Capture the cell that displays the provided text and extract its [x, y] central coordinate. 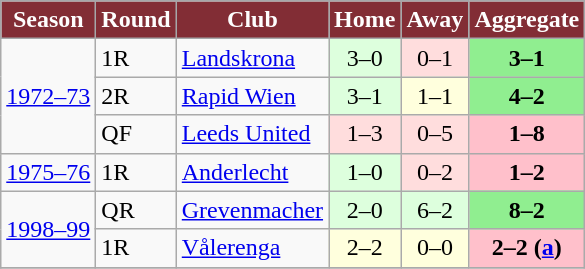
Rapid Wien [252, 96]
Leeds United [252, 134]
0–1 [435, 58]
4–2 [527, 96]
Season [48, 20]
1972–73 [48, 96]
1–1 [435, 96]
1998–99 [48, 229]
1–2 [527, 172]
Aggregate [527, 20]
2–2 (a) [527, 248]
3–0 [365, 58]
1–0 [365, 172]
Away [435, 20]
Round [136, 20]
Anderlecht [252, 172]
0–5 [435, 134]
1–8 [527, 134]
QR [136, 210]
Landskrona [252, 58]
Vålerenga [252, 248]
1975–76 [48, 172]
6–2 [435, 210]
Grevenmacher [252, 210]
2–2 [365, 248]
8–2 [527, 210]
Club [252, 20]
Home [365, 20]
0–0 [435, 248]
QF [136, 134]
2R [136, 96]
0–2 [435, 172]
2–0 [365, 210]
1–3 [365, 134]
